Determine the [x, y] coordinate at the center of the cell enclosing the given text.  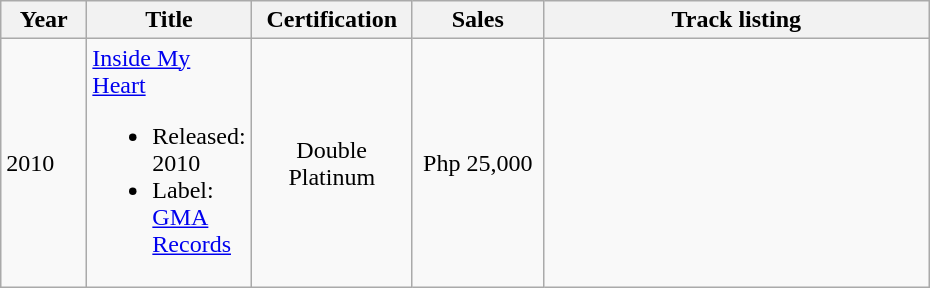
Track listing [736, 20]
Php 25,000 [478, 163]
Sales [478, 20]
Certification [332, 20]
Inside My HeartReleased: 2010Label: GMA Records [169, 163]
Year [44, 20]
Title [169, 20]
Double Platinum [332, 163]
2010 [44, 163]
